For the text-containing cell, return its midpoint in (X, Y) coordinate format. 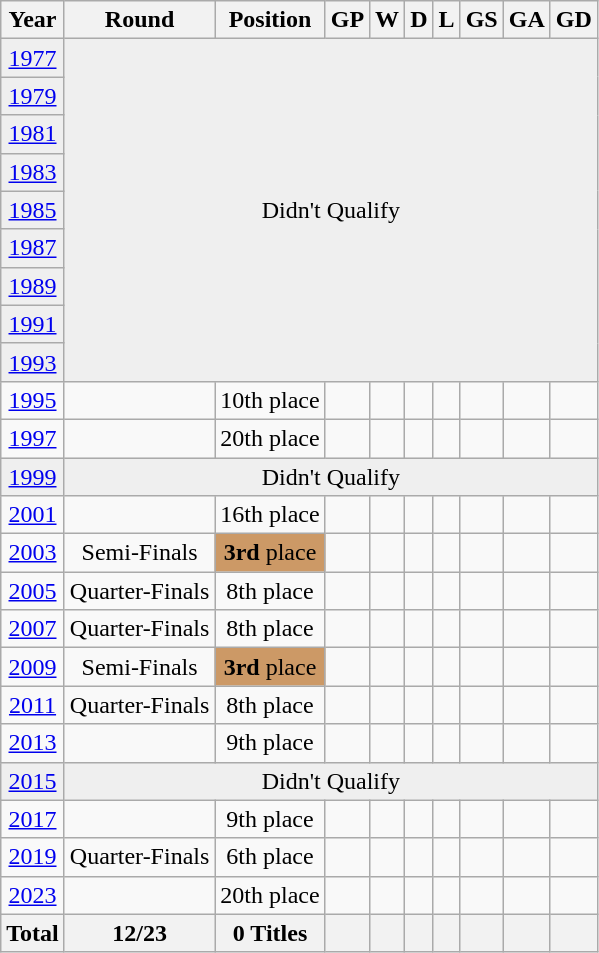
1977 (33, 58)
2015 (33, 781)
1999 (33, 477)
2017 (33, 819)
12/23 (140, 933)
2005 (33, 591)
2007 (33, 629)
0 Titles (270, 933)
GA (526, 20)
2023 (33, 895)
16th place (270, 515)
2019 (33, 857)
2001 (33, 515)
Year (33, 20)
W (388, 20)
1987 (33, 248)
D (419, 20)
2011 (33, 705)
GS (482, 20)
6th place (270, 857)
1989 (33, 286)
Position (270, 20)
1995 (33, 400)
GP (347, 20)
L (446, 20)
2003 (33, 553)
10th place (270, 400)
Round (140, 20)
1997 (33, 438)
1985 (33, 210)
2009 (33, 667)
2013 (33, 743)
GD (574, 20)
1983 (33, 172)
Total (33, 933)
1979 (33, 96)
1993 (33, 362)
1991 (33, 324)
1981 (33, 134)
